Capture the cell that displays the provided text and extract its (x, y) central coordinate. 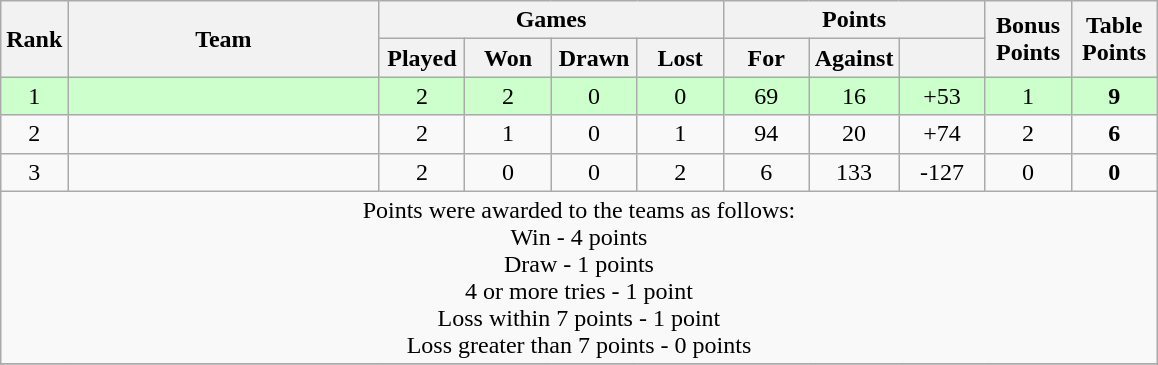
Games (551, 20)
-127 (942, 172)
94 (766, 134)
Lost (680, 58)
For (766, 58)
Won (508, 58)
Table Points (1114, 39)
69 (766, 96)
+74 (942, 134)
20 (854, 134)
Team (224, 39)
Points (854, 20)
133 (854, 172)
3 (34, 172)
Drawn (594, 58)
16 (854, 96)
Against (854, 58)
Played (422, 58)
+53 (942, 96)
Rank (34, 39)
BonusPoints (1028, 39)
9 (1114, 96)
